Output the [X, Y] coordinate of the center of the cell containing the given text.  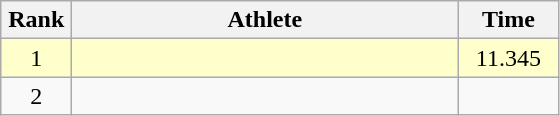
11.345 [508, 58]
Athlete [265, 20]
1 [36, 58]
Rank [36, 20]
Time [508, 20]
2 [36, 96]
